Provide the (x, y) coordinate of the cell's center where the given text is located.  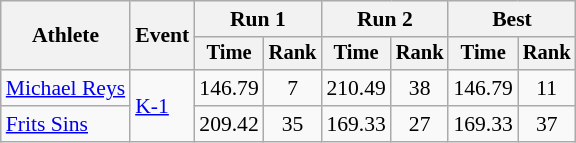
37 (547, 124)
Michael Reys (66, 88)
Run 2 (384, 19)
Frits Sins (66, 124)
K-1 (162, 106)
Run 1 (258, 19)
209.42 (228, 124)
38 (420, 88)
210.49 (356, 88)
11 (547, 88)
Best (512, 19)
Event (162, 36)
Athlete (66, 36)
35 (293, 124)
7 (293, 88)
27 (420, 124)
